Detect which cell encompasses the target text, then output its [X, Y] center coordinate. 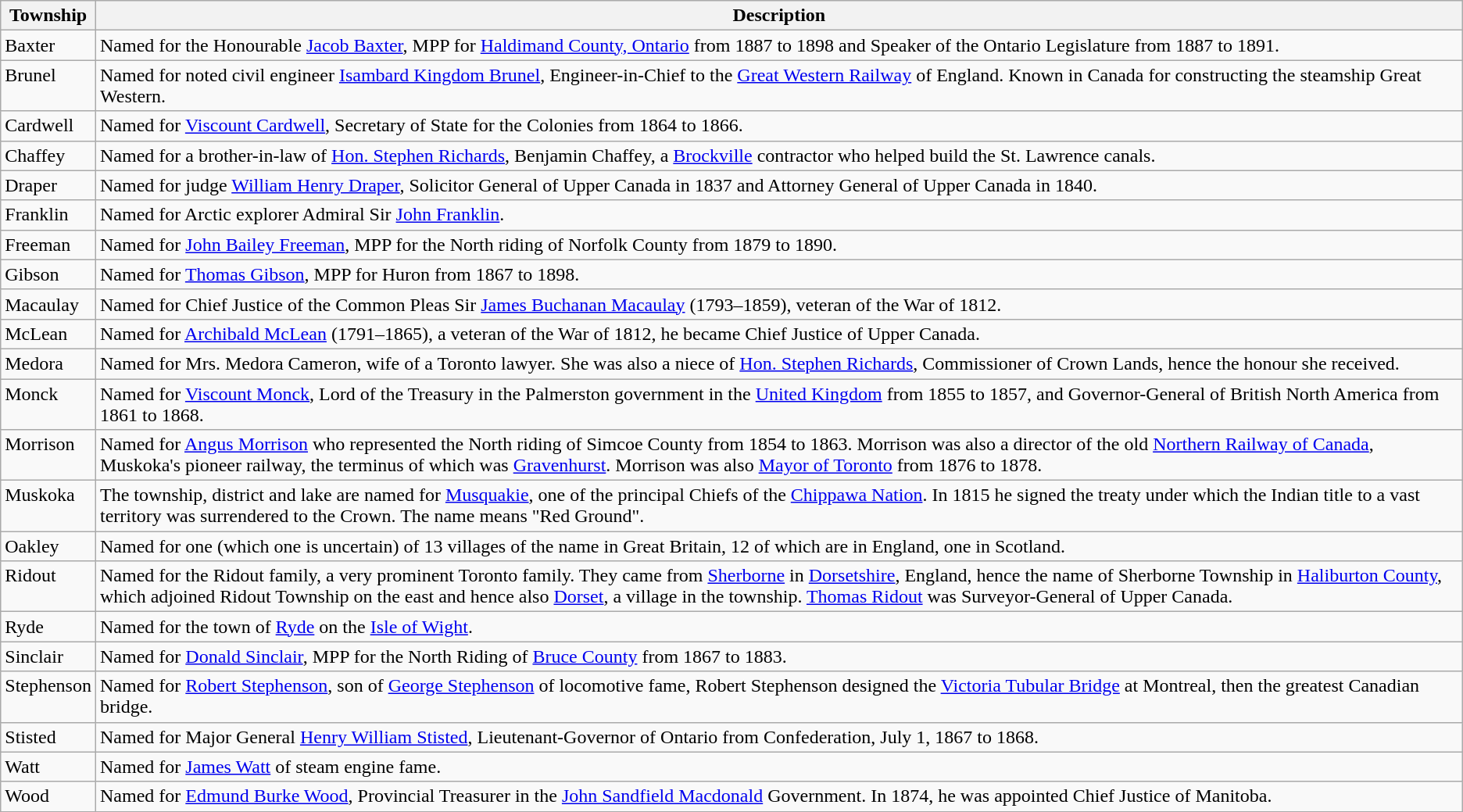
Named for John Bailey Freeman, MPP for the North riding of Norfolk County from 1879 to 1890. [778, 245]
Franklin [48, 215]
Named for one (which one is uncertain) of 13 villages of the name in Great Britain, 12 of which are in England, one in Scotland. [778, 546]
Description [778, 16]
Wood [48, 796]
Brunel [48, 86]
Named for Thomas Gibson, MPP for Huron from 1867 to 1898. [778, 274]
Named for James Watt of steam engine fame. [778, 767]
Named for Edmund Burke Wood, Provincial Treasurer in the John Sandfield Macdonald Government. In 1874, he was appointed Chief Justice of Manitoba. [778, 796]
Named for judge William Henry Draper, Solicitor General of Upper Canada in 1837 and Attorney General of Upper Canada in 1840. [778, 185]
McLean [48, 334]
Oakley [48, 546]
Monck [48, 403]
Chaffey [48, 156]
Named for Major General Henry William Stisted, Lieutenant-Governor of Ontario from Confederation, July 1, 1867 to 1868. [778, 737]
Muskoka [48, 506]
Stisted [48, 737]
Named for Viscount Cardwell, Secretary of State for the Colonies from 1864 to 1866. [778, 126]
Medora [48, 363]
Named for the town of Ryde on the Isle of Wight. [778, 627]
Freeman [48, 245]
Township [48, 16]
Baxter [48, 45]
Named for Donald Sinclair, MPP for the North Riding of Bruce County from 1867 to 1883. [778, 656]
Named for a brother-in-law of Hon. Stephen Richards, Benjamin Chaffey, a Brockville contractor who helped build the St. Lawrence canals. [778, 156]
Stephenson [48, 697]
Named for Archibald McLean (1791–1865), a veteran of the War of 1812, he became Chief Justice of Upper Canada. [778, 334]
Named for Arctic explorer Admiral Sir John Franklin. [778, 215]
Draper [48, 185]
Morrison [48, 455]
Watt [48, 767]
Cardwell [48, 126]
Named for the Honourable Jacob Baxter, MPP for Haldimand County, Ontario from 1887 to 1898 and Speaker of the Ontario Legislature from 1887 to 1891. [778, 45]
Ryde [48, 627]
Named for Chief Justice of the Common Pleas Sir James Buchanan Macaulay (1793–1859), veteran of the War of 1812. [778, 304]
Sinclair [48, 656]
Macaulay [48, 304]
Ridout [48, 586]
Gibson [48, 274]
